Pinpoint the cell where the given text exists, returning its (X, Y) midpoint coordinate. 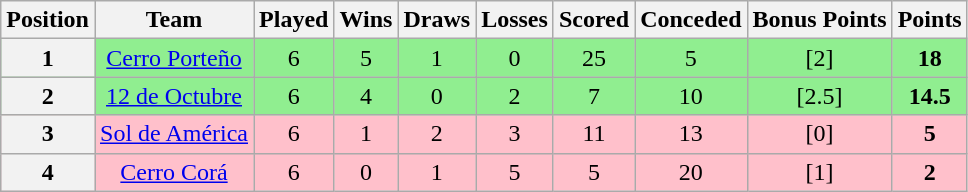
[2.5] (820, 96)
[0] (820, 134)
Draws (437, 20)
11 (594, 134)
12 de Octubre (174, 96)
Scored (594, 20)
Conceded (691, 20)
Cerro Porteño (174, 58)
Team (174, 20)
[1] (820, 172)
18 (930, 58)
13 (691, 134)
20 (691, 172)
Sol de América (174, 134)
Bonus Points (820, 20)
Position (48, 20)
Losses (515, 20)
Points (930, 20)
25 (594, 58)
Wins (366, 20)
7 (594, 96)
14.5 (930, 96)
Played (294, 20)
Cerro Corá (174, 172)
[2] (820, 58)
10 (691, 96)
